Locate the cell with the specified text and output its [X, Y] center coordinate. 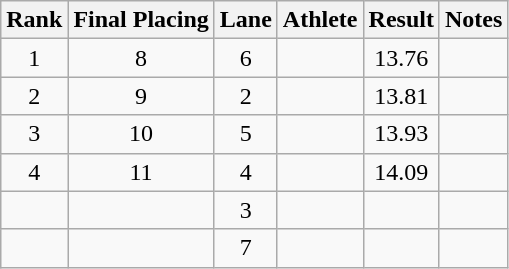
Athlete [320, 20]
Notes [473, 20]
14.09 [401, 172]
13.76 [401, 58]
10 [141, 134]
13.81 [401, 96]
7 [246, 248]
13.93 [401, 134]
Lane [246, 20]
Result [401, 20]
11 [141, 172]
Rank [34, 20]
6 [246, 58]
5 [246, 134]
9 [141, 96]
Final Placing [141, 20]
1 [34, 58]
8 [141, 58]
